Detect which cell encompasses the target text, then output its (X, Y) center coordinate. 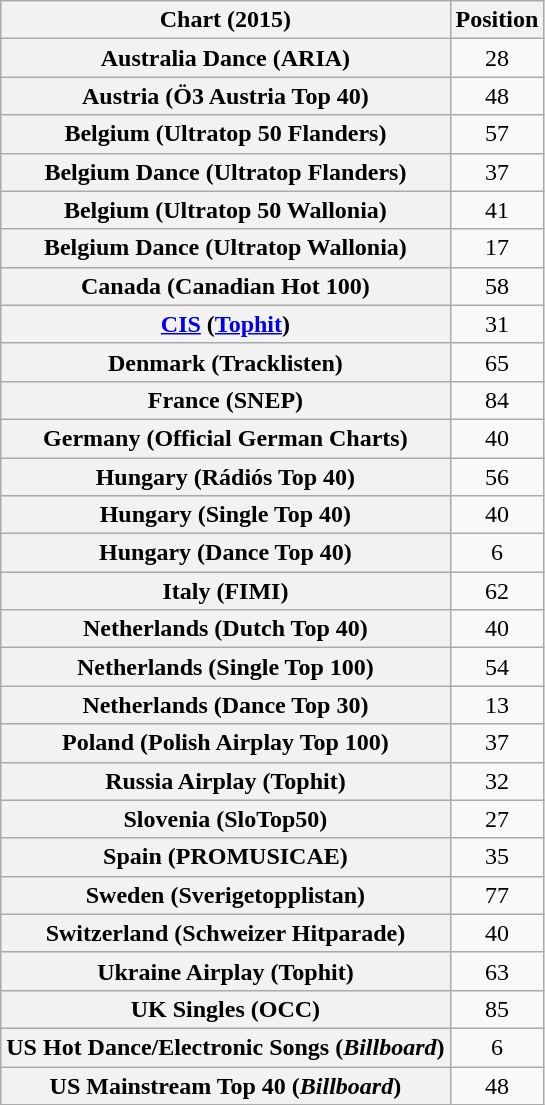
Poland (Polish Airplay Top 100) (226, 743)
28 (497, 58)
54 (497, 667)
Hungary (Single Top 40) (226, 515)
Italy (FIMI) (226, 591)
27 (497, 819)
Russia Airplay (Tophit) (226, 781)
Australia Dance (ARIA) (226, 58)
Switzerland (Schweizer Hitparade) (226, 933)
Netherlands (Single Top 100) (226, 667)
Belgium Dance (Ultratop Wallonia) (226, 248)
Austria (Ö3 Austria Top 40) (226, 96)
UK Singles (OCC) (226, 1009)
57 (497, 134)
58 (497, 286)
Netherlands (Dance Top 30) (226, 705)
Belgium (Ultratop 50 Wallonia) (226, 210)
35 (497, 857)
Germany (Official German Charts) (226, 438)
Belgium Dance (Ultratop Flanders) (226, 172)
17 (497, 248)
Netherlands (Dutch Top 40) (226, 629)
32 (497, 781)
Chart (2015) (226, 20)
63 (497, 971)
Hungary (Dance Top 40) (226, 553)
41 (497, 210)
Canada (Canadian Hot 100) (226, 286)
US Mainstream Top 40 (Billboard) (226, 1085)
77 (497, 895)
13 (497, 705)
Sweden (Sverigetopplistan) (226, 895)
31 (497, 324)
62 (497, 591)
CIS (Tophit) (226, 324)
84 (497, 400)
56 (497, 477)
France (SNEP) (226, 400)
Hungary (Rádiós Top 40) (226, 477)
Belgium (Ultratop 50 Flanders) (226, 134)
85 (497, 1009)
Slovenia (SloTop50) (226, 819)
US Hot Dance/Electronic Songs (Billboard) (226, 1047)
Ukraine Airplay (Tophit) (226, 971)
Spain (PROMUSICAE) (226, 857)
Denmark (Tracklisten) (226, 362)
65 (497, 362)
Position (497, 20)
